Return the (X, Y) coordinate for the center point of the cell that contains the specified text.  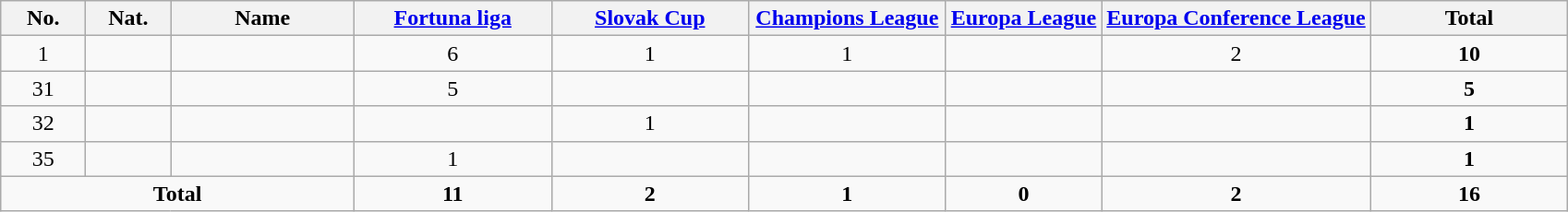
35 (43, 159)
Fortuna liga (452, 18)
31 (43, 88)
10 (1469, 53)
6 (452, 53)
Nat. (128, 18)
0 (1023, 194)
32 (43, 124)
Europa Conference League (1236, 18)
No. (43, 18)
Slovak Cup (650, 18)
11 (452, 194)
Champions League (848, 18)
Europa League (1023, 18)
Name (262, 18)
16 (1469, 194)
